Return [x, y] of the center of cell containing provided text 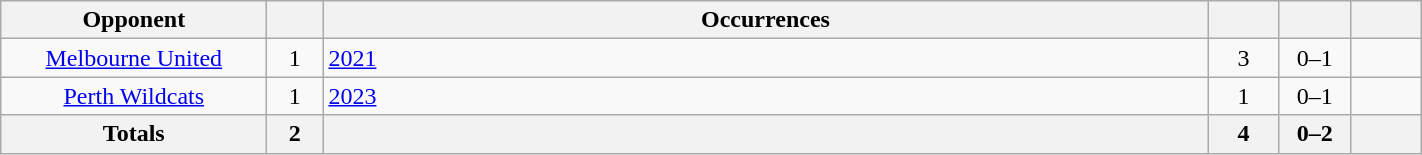
3 [1244, 58]
Perth Wildcats [134, 96]
Totals [134, 134]
2 [295, 134]
Opponent [134, 20]
4 [1244, 134]
2023 [766, 96]
Occurrences [766, 20]
0–2 [1314, 134]
2021 [766, 58]
Melbourne United [134, 58]
